Return (x, y) of the center of cell containing provided text 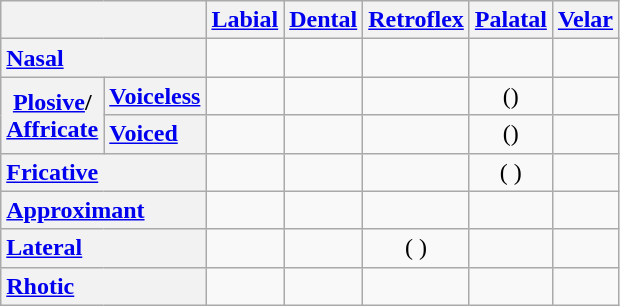
Voiced (155, 134)
Plosive/Affricate (52, 115)
Voiceless (155, 96)
Palatal (510, 20)
Rhotic (104, 286)
Lateral (104, 248)
Labial (245, 20)
Approximant (104, 210)
Nasal (104, 58)
Retroflex (416, 20)
Fricative (104, 172)
Velar (585, 20)
Dental (324, 20)
